Capture the cell that displays the provided text and extract its [X, Y] central coordinate. 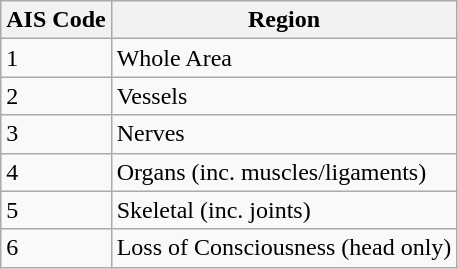
3 [56, 134]
Whole Area [284, 58]
Vessels [284, 96]
Region [284, 20]
4 [56, 172]
6 [56, 248]
Organs (inc. muscles/ligaments) [284, 172]
1 [56, 58]
Loss of Consciousness (head only) [284, 248]
2 [56, 96]
5 [56, 210]
Skeletal (inc. joints) [284, 210]
AIS Code [56, 20]
Nerves [284, 134]
